Find where the given text appears and provide that cell's center as [X, Y] coordinate. 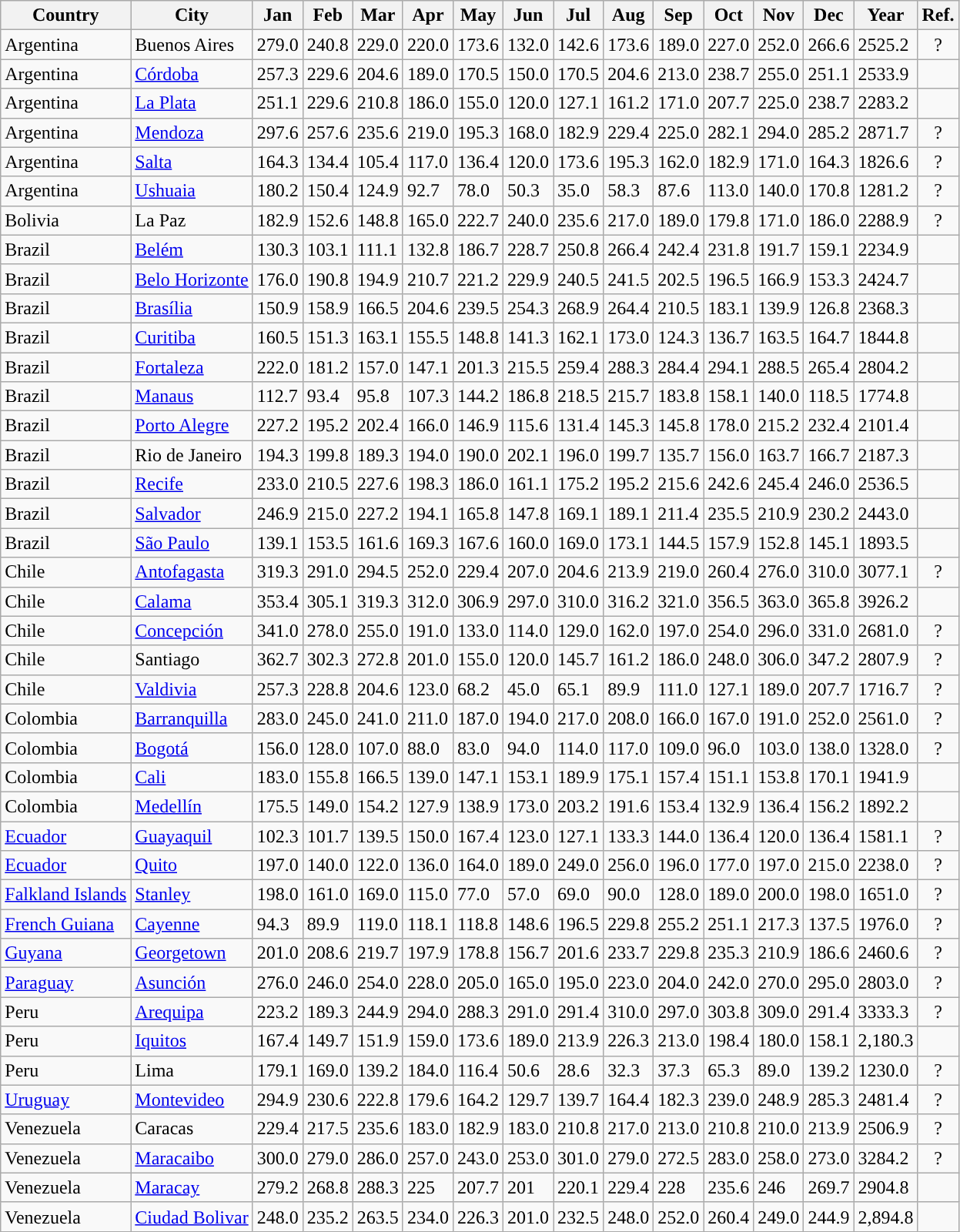
2481.4 [885, 1100]
190.0 [477, 455]
215.7 [628, 397]
135.7 [679, 455]
198.3 [428, 484]
201.6 [579, 953]
215.6 [679, 484]
230.6 [328, 1100]
203.2 [579, 806]
2443.0 [885, 514]
Recife [192, 484]
2187.3 [885, 455]
Santiago [192, 660]
Antofagasta [192, 572]
256.0 [628, 865]
154.2 [377, 806]
145.8 [679, 426]
131.4 [579, 426]
Ref. [938, 15]
1774.8 [885, 397]
191.7 [779, 249]
242.6 [728, 484]
Jul [579, 15]
264.4 [628, 308]
2288.9 [885, 220]
227.6 [377, 484]
168.0 [528, 132]
165.8 [477, 514]
169.1 [579, 514]
186.8 [528, 397]
139.5 [377, 835]
Sep [679, 15]
179.8 [728, 220]
2803.0 [885, 983]
240.0 [528, 220]
301.0 [579, 1158]
116.4 [477, 1070]
107.0 [377, 748]
258.0 [779, 1158]
233.0 [277, 484]
208.0 [628, 718]
146.9 [477, 426]
112.7 [277, 397]
156.2 [828, 806]
167.0 [728, 718]
94.3 [277, 924]
306.9 [477, 601]
202.5 [679, 279]
156.7 [528, 953]
189.1 [628, 514]
Fortaleza [192, 367]
160.5 [277, 337]
297.6 [277, 132]
Rio de Janeiro [192, 455]
303.8 [728, 1012]
163.5 [779, 337]
Quito [192, 865]
101.7 [328, 835]
Georgetown [192, 953]
285.3 [828, 1100]
223.2 [277, 1012]
1230.0 [885, 1070]
187.0 [477, 718]
163.7 [779, 455]
273.0 [828, 1158]
183.1 [728, 308]
2,894.8 [885, 1217]
Bogotá [192, 748]
229.0 [377, 45]
Dec [828, 15]
235.2 [328, 1217]
179.1 [277, 1070]
201 [528, 1187]
243.0 [477, 1158]
50.6 [528, 1070]
96.0 [728, 748]
241.0 [377, 718]
266.6 [828, 45]
2424.7 [885, 279]
Iquitos [192, 1041]
316.2 [628, 601]
1328.0 [885, 748]
169.3 [428, 543]
176.0 [277, 279]
160.0 [528, 543]
102.3 [277, 835]
50.3 [528, 191]
32.3 [628, 1070]
141.3 [528, 337]
227.0 [728, 45]
215.5 [528, 367]
175.5 [277, 806]
Year [885, 15]
233.7 [628, 953]
163.1 [377, 337]
257.0 [428, 1158]
180.0 [779, 1041]
202.4 [377, 426]
2561.0 [885, 718]
Nov [779, 15]
3284.2 [885, 1158]
144.2 [477, 397]
149.7 [328, 1041]
90.0 [628, 895]
113.0 [728, 191]
215.2 [779, 426]
173.1 [628, 543]
115.0 [428, 895]
City [192, 15]
210.0 [779, 1129]
136.0 [428, 865]
195.0 [579, 983]
179.6 [428, 1100]
204.0 [679, 983]
175.2 [579, 484]
118.5 [828, 397]
151.9 [377, 1041]
150.9 [277, 308]
58.3 [628, 191]
1716.7 [885, 689]
255.2 [679, 924]
124.9 [377, 191]
Belém [192, 249]
164.2 [477, 1100]
234.0 [428, 1217]
153.8 [779, 777]
186.6 [828, 953]
139.0 [428, 777]
Belo Horizonte [192, 279]
Bolivia [66, 220]
217.3 [779, 924]
1281.2 [885, 191]
161.1 [528, 484]
134.4 [328, 162]
152.8 [779, 543]
2234.9 [885, 249]
May [477, 15]
83.0 [477, 748]
132.0 [528, 45]
Mar [377, 15]
Oct [728, 15]
266.4 [628, 249]
68.2 [477, 689]
228.0 [428, 983]
161.6 [377, 543]
178.8 [477, 953]
3926.2 [885, 601]
1844.8 [885, 337]
194.1 [428, 514]
240.5 [579, 279]
151.3 [328, 337]
300.0 [277, 1158]
2536.5 [885, 484]
Mendoza [192, 132]
132.9 [728, 806]
2283.2 [885, 103]
28.6 [579, 1070]
65.1 [579, 689]
Calama [192, 601]
180.2 [277, 191]
222.8 [377, 1100]
2904.8 [885, 1187]
103.1 [328, 249]
197.9 [428, 953]
235.3 [728, 953]
164.4 [628, 1100]
220.1 [579, 1187]
1581.1 [885, 835]
Brasília [192, 308]
265.4 [828, 367]
2804.2 [885, 367]
Curitiba [192, 337]
294.9 [277, 1100]
285.2 [828, 132]
199.7 [628, 455]
229.9 [528, 279]
208.6 [328, 953]
198.4 [728, 1041]
178.0 [728, 426]
225 [428, 1187]
145.3 [628, 426]
341.0 [277, 631]
1941.9 [885, 777]
207.0 [528, 572]
157.0 [377, 367]
164.0 [477, 865]
191.6 [628, 806]
3333.3 [885, 1012]
2525.2 [885, 45]
139.1 [277, 543]
182.3 [679, 1100]
Uruguay [66, 1100]
89.0 [779, 1070]
239.5 [477, 308]
142.6 [579, 45]
87.6 [679, 191]
235.5 [728, 514]
132.8 [428, 249]
153.3 [828, 279]
245.4 [779, 484]
1892.2 [885, 806]
69.0 [579, 895]
138.9 [477, 806]
155.5 [428, 337]
93.4 [328, 397]
119.0 [377, 924]
257.6 [328, 132]
Maracaibo [192, 1158]
296.0 [779, 631]
222.7 [477, 220]
3077.1 [885, 572]
222.0 [277, 367]
189.9 [579, 777]
105.4 [377, 162]
223.0 [628, 983]
186.7 [477, 249]
183.8 [679, 397]
152.6 [328, 220]
144.0 [679, 835]
Cali [192, 777]
161.0 [328, 895]
270.0 [779, 983]
136.7 [728, 337]
Salta [192, 162]
166.7 [828, 455]
153.1 [528, 777]
294.5 [377, 572]
145.1 [828, 543]
331.0 [828, 631]
230.2 [828, 514]
158.9 [328, 308]
138.0 [828, 748]
268.9 [579, 308]
139.9 [779, 308]
228.7 [528, 249]
363.0 [779, 601]
Apr [428, 15]
São Paulo [192, 543]
242.4 [679, 249]
Cayenne [192, 924]
124.3 [679, 337]
Lima [192, 1070]
211.0 [428, 718]
254.3 [528, 308]
95.8 [377, 397]
2533.9 [885, 74]
241.5 [628, 279]
242.0 [728, 983]
Ciudad Bolivar [192, 1217]
Maracay [192, 1187]
362.7 [277, 660]
353.4 [277, 601]
210.7 [428, 279]
228 [679, 1187]
220.0 [428, 45]
Falkland Islands [66, 895]
232.4 [828, 426]
107.3 [428, 397]
2238.0 [885, 865]
286.0 [377, 1158]
155.8 [328, 777]
Caracas [192, 1129]
240.8 [328, 45]
2101.4 [885, 426]
272.5 [679, 1158]
65.3 [728, 1070]
248.9 [779, 1100]
Stanley [192, 895]
Asunción [192, 983]
2460.6 [885, 953]
157.4 [679, 777]
288.5 [779, 367]
166.9 [779, 279]
218.5 [579, 397]
37.3 [679, 1070]
Manaus [192, 397]
Paraguay [66, 983]
78.0 [477, 191]
1826.6 [885, 162]
159.0 [428, 1041]
217.5 [328, 1129]
321.0 [679, 601]
139.7 [579, 1100]
201.3 [477, 367]
231.8 [728, 249]
122.0 [377, 865]
219.7 [377, 953]
94.0 [528, 748]
246.9 [277, 514]
177.0 [728, 865]
282.1 [728, 132]
170.1 [828, 777]
245.0 [328, 718]
45.0 [528, 689]
118.8 [477, 924]
181.2 [328, 367]
Aug [628, 15]
126.8 [828, 308]
Barranquilla [192, 718]
35.0 [579, 191]
263.5 [377, 1217]
Feb [328, 15]
312.0 [428, 601]
302.3 [328, 660]
347.2 [828, 660]
1976.0 [885, 924]
Porto Alegre [192, 426]
2368.3 [885, 308]
272.8 [377, 660]
92.7 [428, 191]
157.9 [728, 543]
2871.7 [885, 132]
103.0 [779, 748]
144.5 [679, 543]
1651.0 [885, 895]
111.0 [679, 689]
Guyana [66, 953]
French Guiana [66, 924]
Jun [528, 15]
2506.9 [885, 1129]
268.8 [328, 1187]
284.4 [679, 367]
Country [66, 15]
137.5 [828, 924]
Valdivia [192, 689]
153.4 [679, 806]
190.8 [328, 279]
228.8 [328, 689]
295.0 [828, 983]
150.4 [328, 191]
164.7 [828, 337]
232.5 [579, 1217]
199.8 [328, 455]
1893.5 [885, 543]
109.0 [679, 748]
279.2 [277, 1187]
356.5 [728, 601]
2681.0 [885, 631]
88.0 [428, 748]
Córdoba [192, 74]
127.9 [428, 806]
La Plata [192, 103]
202.1 [528, 455]
253.0 [528, 1158]
170.8 [828, 191]
Buenos Aires [192, 45]
250.8 [579, 249]
129.0 [579, 631]
115.6 [528, 426]
159.1 [828, 249]
200.0 [779, 895]
La Paz [192, 220]
Guayaquil [192, 835]
2807.9 [885, 660]
Arequipa [192, 1012]
151.1 [728, 777]
221.2 [477, 279]
2,180.3 [885, 1041]
Concepción [192, 631]
194.3 [277, 455]
Medellín [192, 806]
118.1 [428, 924]
162.1 [579, 337]
205.0 [477, 983]
148.6 [528, 924]
175.1 [628, 777]
130.3 [277, 249]
145.7 [579, 660]
129.7 [528, 1100]
Ushuaia [192, 191]
211.4 [679, 514]
259.4 [579, 367]
Salvador [192, 514]
305.1 [328, 601]
184.0 [428, 1070]
365.8 [828, 601]
167.6 [477, 543]
111.1 [377, 249]
153.5 [328, 543]
Montevideo [192, 1100]
278.0 [328, 631]
Jan [277, 15]
239.0 [728, 1100]
57.0 [528, 895]
309.0 [779, 1012]
246 [779, 1187]
133.0 [477, 631]
77.0 [477, 895]
269.7 [828, 1187]
194.9 [377, 279]
149.0 [328, 806]
306.0 [779, 660]
294.1 [728, 367]
147.8 [528, 514]
133.3 [628, 835]
